Output the (X, Y) coordinate of the center of the cell containing the given text.  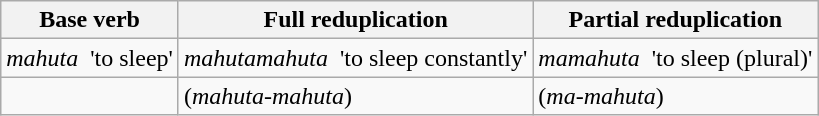
(mahuta-mahuta) (355, 96)
Base verb (90, 20)
Partial reduplication (676, 20)
mahutamahuta 'to sleep constantly' (355, 58)
(ma-mahuta) (676, 96)
Full reduplication (355, 20)
mamahuta 'to sleep (plural)' (676, 58)
mahuta 'to sleep' (90, 58)
